From the cell containing the given text, extract its center point as [X, Y] coordinate. 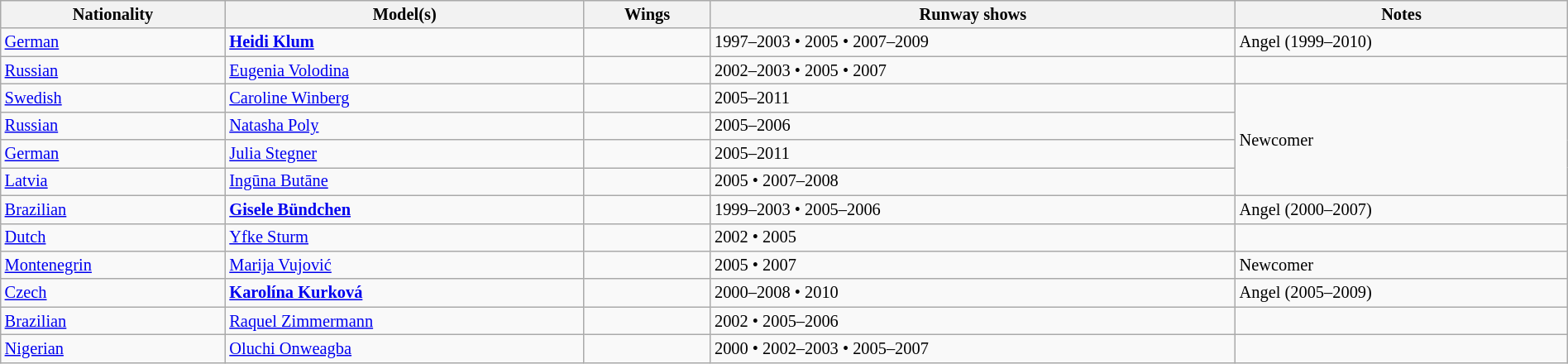
2002 • 2005–2006 [973, 321]
Oluchi Onweagba [404, 348]
Raquel Zimmermann [404, 321]
Montenegrin [113, 265]
Notes [1402, 14]
2005–2006 [973, 126]
2005 • 2007 [973, 265]
Marija Vujović [404, 265]
Caroline Winberg [404, 98]
2005 • 2007–2008 [973, 181]
2000–2008 • 2010 [973, 293]
Czech [113, 293]
Swedish [113, 98]
Wings [647, 14]
Nationality [113, 14]
Angel (2000–2007) [1402, 209]
Natasha Poly [404, 126]
Yfke Sturm [404, 237]
Angel (1999–2010) [1402, 42]
Dutch [113, 237]
Heidi Klum [404, 42]
Latvia [113, 181]
Karolína Kurková [404, 293]
Model(s) [404, 14]
Ingūna Butāne [404, 181]
Nigerian [113, 348]
1999–2003 • 2005–2006 [973, 209]
1997–2003 • 2005 • 2007–2009 [973, 42]
Angel (2005–2009) [1402, 293]
2002 • 2005 [973, 237]
Eugenia Volodina [404, 70]
Julia Stegner [404, 154]
2000 • 2002–2003 • 2005–2007 [973, 348]
2002–2003 • 2005 • 2007 [973, 70]
Gisele Bündchen [404, 209]
Runway shows [973, 14]
